From the cell containing the given text, extract its center point as (x, y) coordinate. 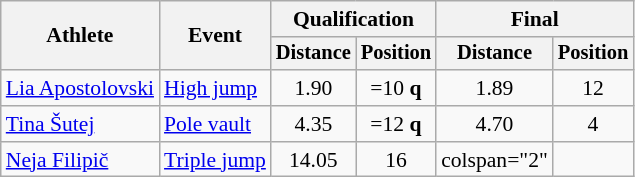
4 (593, 124)
High jump (215, 88)
4.35 (314, 124)
12 (593, 88)
Event (215, 36)
Athlete (80, 36)
4.70 (494, 124)
1.90 (314, 88)
=10 q (396, 88)
1.89 (494, 88)
Pole vault (215, 124)
Qualification (354, 19)
Lia Apostolovski (80, 88)
Final (534, 19)
=12 q (396, 124)
Tina Šutej (80, 124)
